Search for the cell housing the specified text and yield its (X, Y) center coordinate. 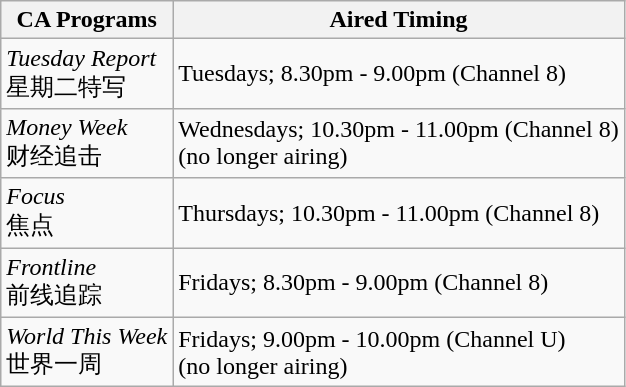
Tuesdays; 8.30pm - 9.00pm (Channel 8) (399, 74)
CA Programs (87, 20)
Money Week 财经追击 (87, 143)
Fridays; 9.00pm - 10.00pm (Channel U) (no longer airing) (399, 352)
Tuesday Report 星期二特写 (87, 74)
Focus 焦点 (87, 213)
Fridays; 8.30pm - 9.00pm (Channel 8) (399, 283)
Thursdays; 10.30pm - 11.00pm (Channel 8) (399, 213)
Aired Timing (399, 20)
Wednesdays; 10.30pm - 11.00pm (Channel 8) (no longer airing) (399, 143)
World This Week 世界一周 (87, 352)
Frontline 前线追踪 (87, 283)
